From the cell containing the given text, extract its center point as (x, y) coordinate. 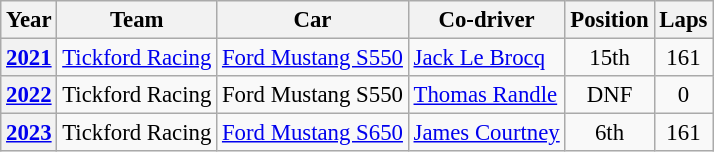
Laps (684, 20)
Year (29, 20)
Co-driver (486, 20)
James Courtney (486, 133)
0 (684, 95)
2022 (29, 95)
2021 (29, 58)
Car (313, 20)
Ford Mustang S650 (313, 133)
2023 (29, 133)
Team (137, 20)
Position (610, 20)
6th (610, 133)
Thomas Randle (486, 95)
DNF (610, 95)
15th (610, 58)
Jack Le Brocq (486, 58)
